Pinpoint the cell where the given text exists, returning its [x, y] midpoint coordinate. 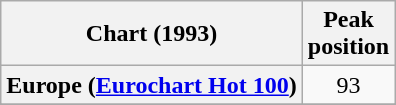
93 [348, 85]
Europe (Eurochart Hot 100) [152, 85]
Peakposition [348, 34]
Chart (1993) [152, 34]
